Identify which cell holds the provided text, then report its [x, y] central coordinate. 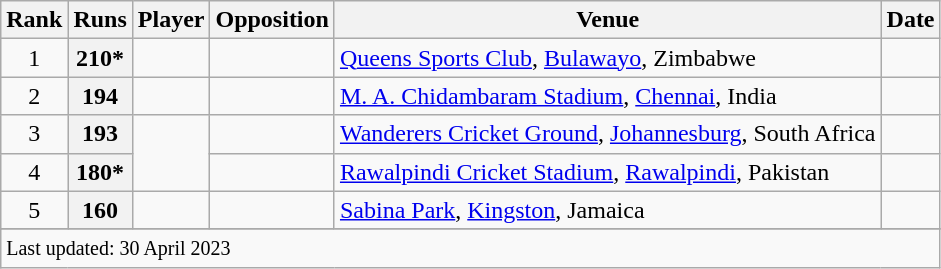
160 [100, 210]
4 [34, 172]
210* [100, 58]
Runs [100, 20]
5 [34, 210]
Opposition [272, 20]
193 [100, 134]
Sabina Park, Kingston, Jamaica [608, 210]
Player [171, 20]
Rank [34, 20]
Queens Sports Club, Bulawayo, Zimbabwe [608, 58]
Rawalpindi Cricket Stadium, Rawalpindi, Pakistan [608, 172]
2 [34, 96]
M. A. Chidambaram Stadium, Chennai, India [608, 96]
180* [100, 172]
194 [100, 96]
3 [34, 134]
Last updated: 30 April 2023 [470, 248]
1 [34, 58]
Date [910, 20]
Venue [608, 20]
Wanderers Cricket Ground, Johannesburg, South Africa [608, 134]
